Return the [X, Y] coordinate for the center point of the cell that contains the specified text.  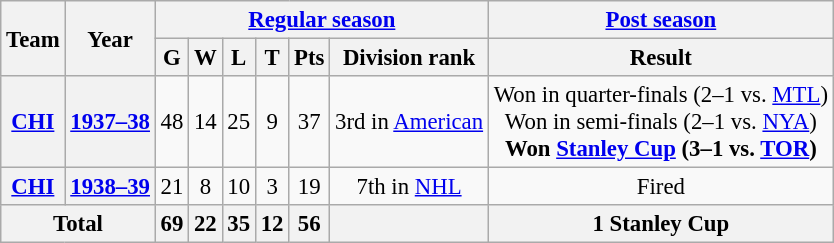
1937–38 [110, 122]
Total [78, 224]
14 [206, 122]
3rd in American [410, 122]
Result [660, 58]
Fired [660, 187]
37 [310, 122]
Regular season [322, 20]
1938–39 [110, 187]
21 [172, 187]
G [172, 58]
10 [238, 187]
Post season [660, 20]
3 [272, 187]
9 [272, 122]
22 [206, 224]
1 Stanley Cup [660, 224]
35 [238, 224]
Pts [310, 58]
56 [310, 224]
69 [172, 224]
Division rank [410, 58]
25 [238, 122]
Team [33, 38]
L [238, 58]
19 [310, 187]
8 [206, 187]
W [206, 58]
7th in NHL [410, 187]
Year [110, 38]
T [272, 58]
12 [272, 224]
48 [172, 122]
Won in quarter-finals (2–1 vs. MTL) Won in semi-finals (2–1 vs. NYA) Won Stanley Cup (3–1 vs. TOR) [660, 122]
